Provide the [X, Y] coordinate of the cell's center where the given text is located.  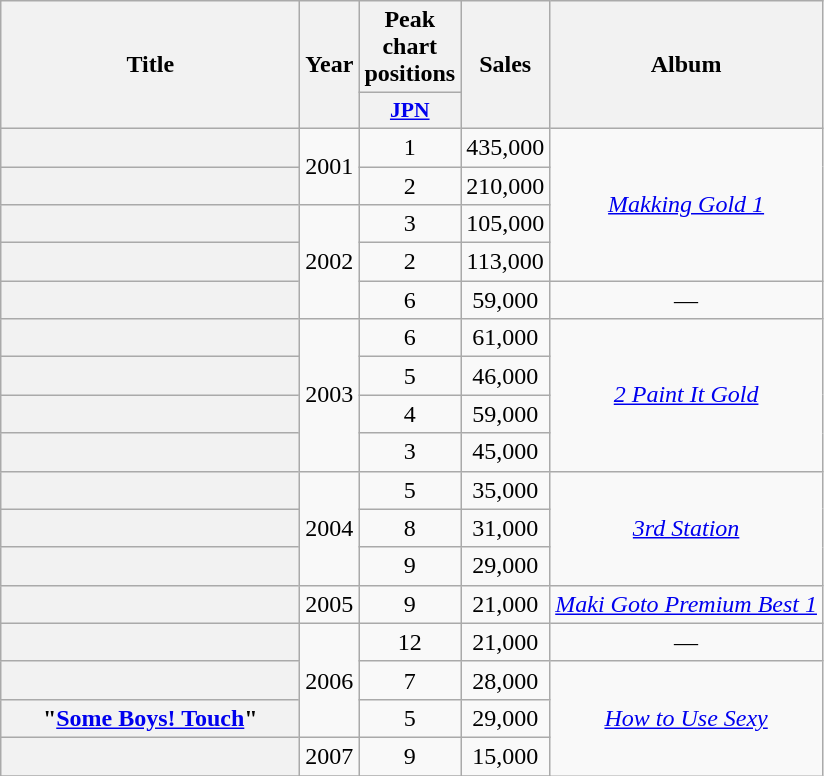
Sales [506, 65]
31,000 [506, 528]
1 [410, 147]
3rd Station [686, 528]
210,000 [506, 185]
435,000 [506, 147]
15,000 [506, 756]
2001 [330, 166]
2003 [330, 395]
35,000 [506, 490]
2 Paint It Gold [686, 395]
Peak chart positions [410, 47]
7 [410, 680]
2007 [330, 756]
2004 [330, 528]
Maki Goto Premium Best 1 [686, 604]
45,000 [506, 452]
4 [410, 414]
113,000 [506, 262]
2006 [330, 680]
How to Use Sexy [686, 718]
"Some Boys! Touch" [150, 718]
Title [150, 65]
46,000 [506, 376]
105,000 [506, 224]
8 [410, 528]
Makking Gold 1 [686, 204]
Album [686, 65]
28,000 [506, 680]
12 [410, 642]
2002 [330, 262]
JPN [410, 111]
61,000 [506, 338]
Year [330, 65]
2005 [330, 604]
